For the text-containing cell, return its midpoint in (X, Y) coordinate format. 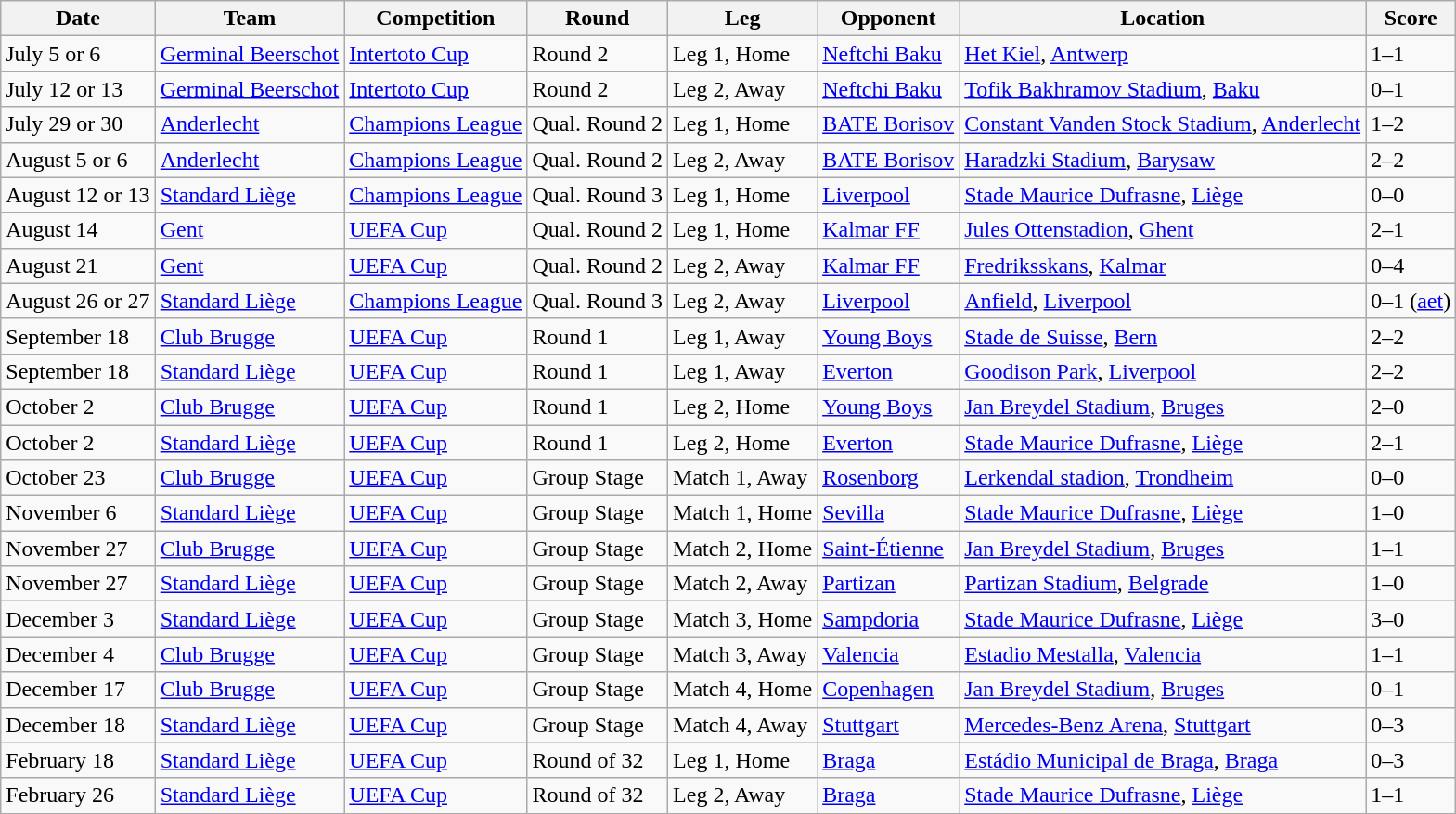
3–0 (1411, 619)
Competition (436, 19)
October 23 (78, 478)
Opponent (889, 19)
Valencia (889, 654)
August 26 or 27 (78, 301)
1–2 (1411, 124)
Jules Ottenstadion, Ghent (1163, 230)
Match 2, Away (742, 584)
Het Kiel, Antwerp (1163, 54)
0–4 (1411, 265)
Sampdoria (889, 619)
Round (598, 19)
Match 1, Home (742, 513)
July 5 or 6 (78, 54)
Match 4, Away (742, 725)
Match 1, Away (742, 478)
July 12 or 13 (78, 89)
Score (1411, 19)
Goodison Park, Liverpool (1163, 371)
Lerkendal stadion, Trondheim (1163, 478)
August 5 or 6 (78, 160)
Partizan (889, 584)
December 17 (78, 690)
0–1 (aet) (1411, 301)
August 21 (78, 265)
February 18 (78, 760)
Match 3, Away (742, 654)
Match 3, Home (742, 619)
Anfield, Liverpool (1163, 301)
Sevilla (889, 513)
Location (1163, 19)
Leg (742, 19)
Match 2, Home (742, 549)
December 18 (78, 725)
Match 4, Home (742, 690)
December 4 (78, 654)
November 6 (78, 513)
February 26 (78, 795)
August 12 or 13 (78, 195)
Estadio Mestalla, Valencia (1163, 654)
Stuttgart (889, 725)
Tofik Bakhramov Stadium, Baku (1163, 89)
July 29 or 30 (78, 124)
December 3 (78, 619)
Copenhagen (889, 690)
Constant Vanden Stock Stadium, Anderlecht (1163, 124)
Mercedes-Benz Arena, Stuttgart (1163, 725)
Partizan Stadium, Belgrade (1163, 584)
Estádio Municipal de Braga, Braga (1163, 760)
Fredriksskans, Kalmar (1163, 265)
Rosenborg (889, 478)
Team (250, 19)
Date (78, 19)
Stade de Suisse, Bern (1163, 336)
August 14 (78, 230)
Haradzki Stadium, Barysaw (1163, 160)
Saint-Étienne (889, 549)
2–0 (1411, 407)
